Determine the [x, y] coordinate at the center of the cell enclosing the given text.  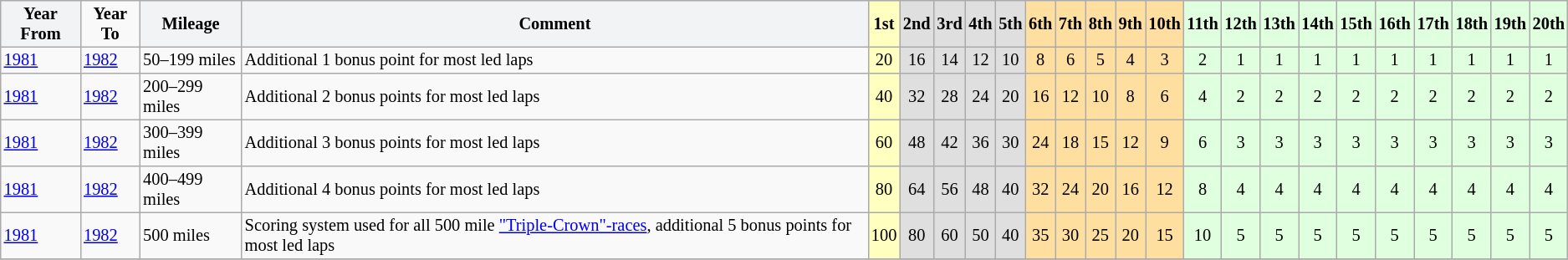
64 [917, 190]
Year From [40, 24]
Additional 3 bonus points for most led laps [555, 143]
42 [949, 143]
3rd [949, 24]
Comment [555, 24]
14th [1318, 24]
50 [981, 236]
13th [1279, 24]
28 [949, 97]
12th [1241, 24]
9 [1165, 143]
Additional 2 bonus points for most led laps [555, 97]
Mileage [191, 24]
1st [884, 24]
36 [981, 143]
200–299 miles [191, 97]
18th [1472, 24]
5th [1010, 24]
14 [949, 60]
4th [981, 24]
18 [1070, 143]
300–399 miles [191, 143]
11th [1203, 24]
400–499 miles [191, 190]
35 [1040, 236]
10th [1165, 24]
Additional 1 bonus point for most led laps [555, 60]
Year To [110, 24]
7th [1070, 24]
15th [1356, 24]
Additional 4 bonus points for most led laps [555, 190]
50–199 miles [191, 60]
56 [949, 190]
8th [1101, 24]
500 miles [191, 236]
9th [1131, 24]
2nd [917, 24]
20th [1549, 24]
6th [1040, 24]
17th [1433, 24]
100 [884, 236]
25 [1101, 236]
19th [1510, 24]
16th [1395, 24]
Scoring system used for all 500 mile "Triple-Crown"-races, additional 5 bonus points for most led laps [555, 236]
